For the text-containing cell, return its midpoint in (x, y) coordinate format. 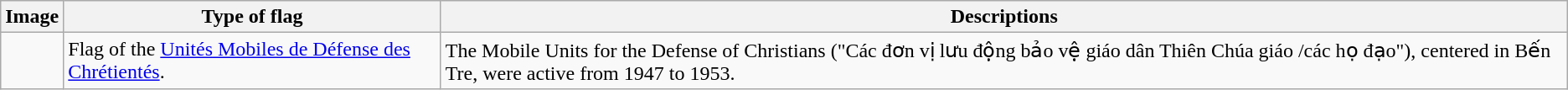
Descriptions (1003, 17)
Flag of the Unités Mobiles de Défense des Chrétientés. (252, 61)
Type of flag (252, 17)
Image (32, 17)
